Find where the given text appears and provide that cell's center as (x, y) coordinate. 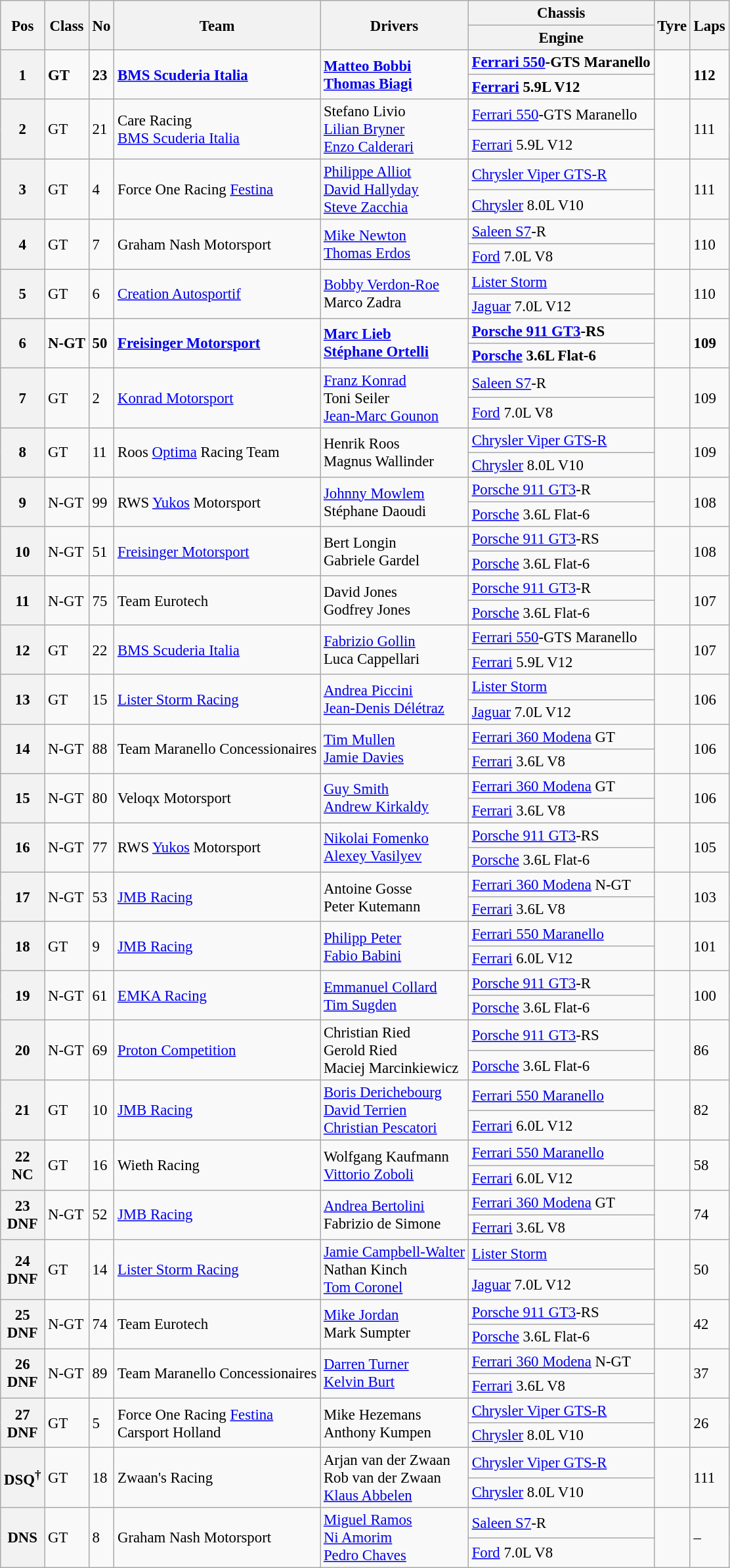
Matteo Bobbi Thomas Biagi (395, 75)
Engine (561, 38)
25DNF (22, 1324)
Mike Newton Thomas Erdos (395, 244)
89 (101, 1374)
42 (709, 1324)
Tyre (672, 25)
26DNF (22, 1374)
Konrad Motorsport (217, 398)
Laps (709, 25)
27DNF (22, 1422)
99 (101, 502)
Andrea Piccini Jean-Denis Délétraz (395, 700)
Wieth Racing (217, 1165)
88 (101, 749)
100 (709, 995)
53 (101, 897)
Philippe Alliot David Hallyday Steve Zacchia (395, 190)
Antoine Gosse Peter Kutemann (395, 897)
Drivers (395, 25)
Guy Smith Andrew Kirkaldy (395, 798)
Franz Konrad Toni Seiler Jean-Marc Gounon (395, 398)
Force One Racing Festina Carsport Holland (217, 1422)
19 (22, 995)
77 (101, 847)
37 (709, 1374)
23DNF (22, 1215)
DSQ† (22, 1478)
Miguel Ramos Ni Amorim Pedro Chaves (395, 1538)
82 (709, 1111)
– (709, 1538)
103 (709, 897)
Team (217, 25)
112 (709, 75)
Bert Longin Gabriele Gardel (395, 552)
3 (22, 190)
17 (22, 897)
DNS (22, 1538)
Class (67, 25)
Chassis (561, 13)
20 (22, 1051)
Mike Jordan Mark Sumpter (395, 1324)
Pos (22, 25)
Proton Competition (217, 1051)
Emmanuel Collard Tim Sugden (395, 995)
51 (101, 552)
Veloqx Motorsport (217, 798)
Care Racing BMS Scuderia Italia (217, 129)
12 (22, 650)
1 (22, 75)
Force One Racing Festina (217, 190)
Jamie Campbell-Walter Nathan Kinch Tom Coronel (395, 1269)
No (101, 25)
22NC (22, 1165)
Andrea Bertolini Fabrizio de Simone (395, 1215)
75 (101, 600)
86 (709, 1051)
Creation Autosportif (217, 294)
69 (101, 1051)
Zwaan's Racing (217, 1478)
23 (101, 75)
22 (101, 650)
Christian Ried Gerold Ried Maciej Marcinkiewicz (395, 1051)
Arjan van der Zwaan Rob van der Zwaan Klaus Abbelen (395, 1478)
Nikolai Fomenko Alexey Vasilyev (395, 847)
David Jones Godfrey Jones (395, 600)
Marc Lieb Stéphane Ortelli (395, 343)
80 (101, 798)
Darren Turner Kelvin Burt (395, 1374)
61 (101, 995)
Philipp Peter Fabio Babini (395, 947)
24DNF (22, 1269)
101 (709, 947)
Wolfgang Kaufmann Vittorio Zoboli (395, 1165)
Roos Optima Racing Team (217, 453)
Tim Mullen Jamie Davies (395, 749)
26 (709, 1422)
Fabrizio Gollin Luca Cappellari (395, 650)
Boris Derichebourg David Terrien Christian Pescatori (395, 1111)
52 (101, 1215)
Henrik Roos Magnus Wallinder (395, 453)
13 (22, 700)
Johnny Mowlem Stéphane Daoudi (395, 502)
105 (709, 847)
Stefano Livio Lilian Bryner Enzo Calderari (395, 129)
Mike Hezemans Anthony Kumpen (395, 1422)
EMKA Racing (217, 995)
58 (709, 1165)
Bobby Verdon-Roe Marco Zadra (395, 294)
